Scan for the cell matching the given text and deliver its [X, Y] coordinate at center. 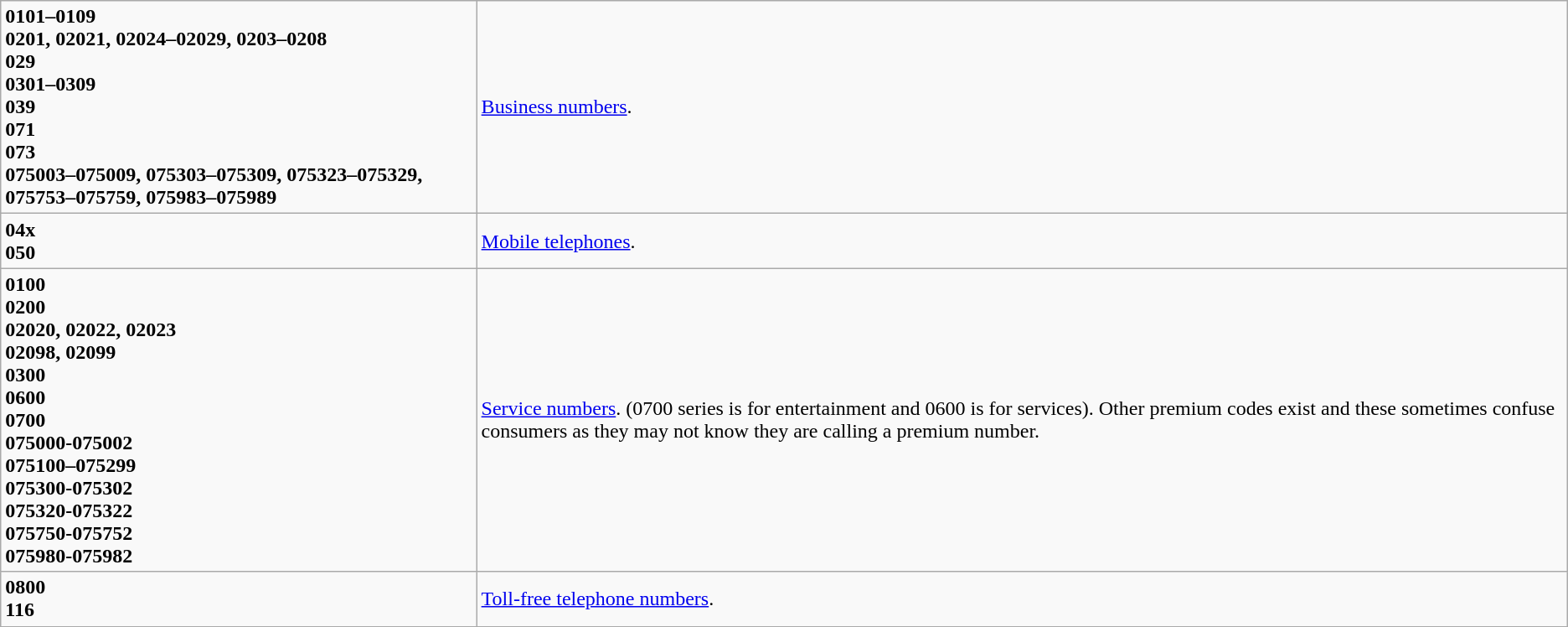
0800 116 [239, 598]
04x050 [239, 241]
Mobile telephones. [1022, 241]
Toll-free telephone numbers. [1022, 598]
Business numbers. [1022, 107]
0101–0109 0201, 02021, 02024–02029, 0203–0208 029 0301–0309 039 071 073 075003–075009, 075303–075309, 075323–075329, 075753–075759, 075983–075989 [239, 107]
0100 0200 02020, 02022, 02023 02098, 02099 0300 0600 0700 075000-075002 075100–075299 075300-075302 075320-075322 075750-075752 075980-075982 [239, 420]
